Locate the cell with the specified text and output its [x, y] center coordinate. 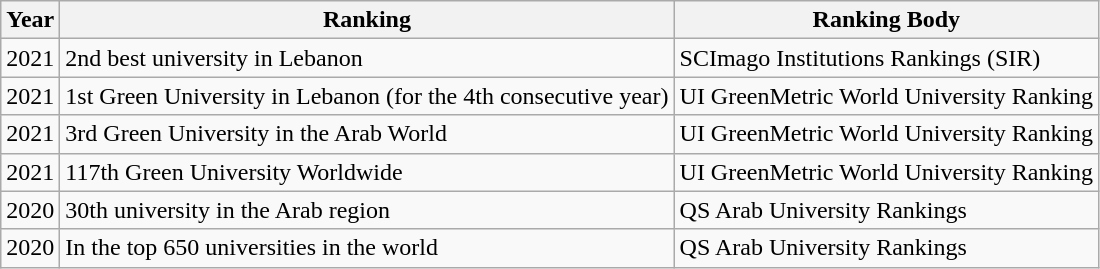
117th Green University Worldwide [367, 172]
In the top 650 universities in the world [367, 248]
SCImago Institutions Rankings (SIR) [886, 58]
2nd best university in Lebanon [367, 58]
3rd Green University in the Arab World [367, 134]
Year [30, 20]
30th university in the Arab region [367, 210]
1st Green University in Lebanon (for the 4th consecutive year) [367, 96]
Ranking [367, 20]
Ranking Body [886, 20]
